For the text-containing cell, return its midpoint in [X, Y] coordinate format. 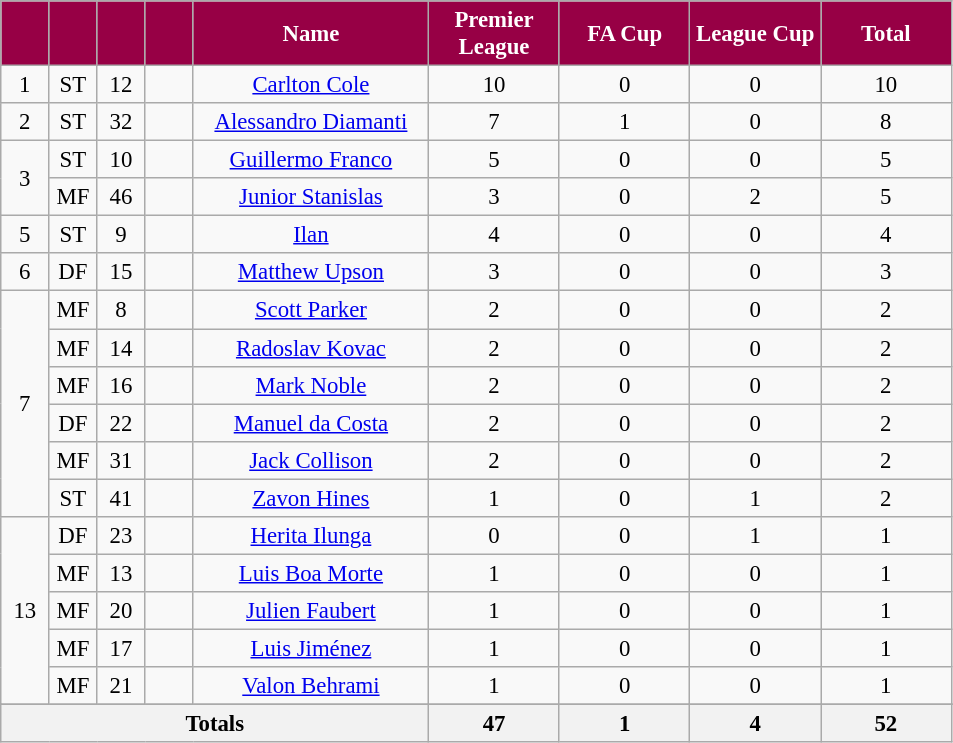
Radoslav Kovac [311, 348]
17 [121, 648]
Luis Boa Morte [311, 573]
41 [121, 498]
Mark Noble [311, 385]
Ilan [311, 235]
Premier League [494, 34]
Totals [215, 724]
Luis Jiménez [311, 648]
Julien Faubert [311, 611]
52 [886, 724]
Matthew Upson [311, 273]
6 [25, 273]
Jack Collison [311, 460]
Junior Stanislas [311, 197]
Scott Parker [311, 310]
20 [121, 611]
46 [121, 197]
31 [121, 460]
FA Cup [624, 34]
Valon Behrami [311, 686]
47 [494, 724]
15 [121, 273]
League Cup [756, 34]
Zavon Hines [311, 498]
Manuel da Costa [311, 423]
23 [121, 536]
Carlton Cole [311, 85]
Name [311, 34]
14 [121, 348]
12 [121, 85]
21 [121, 686]
9 [121, 235]
16 [121, 385]
Herita Ilunga [311, 536]
32 [121, 122]
Alessandro Diamanti [311, 122]
Total [886, 34]
22 [121, 423]
Guillermo Franco [311, 160]
